Locate the cell with the specified text and output its (X, Y) center coordinate. 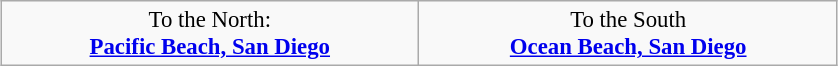
To the North:Pacific Beach, San Diego (210, 34)
To the SouthOcean Beach, San Diego (628, 34)
